Provide the [x, y] coordinate of the cell's center where the given text is located.  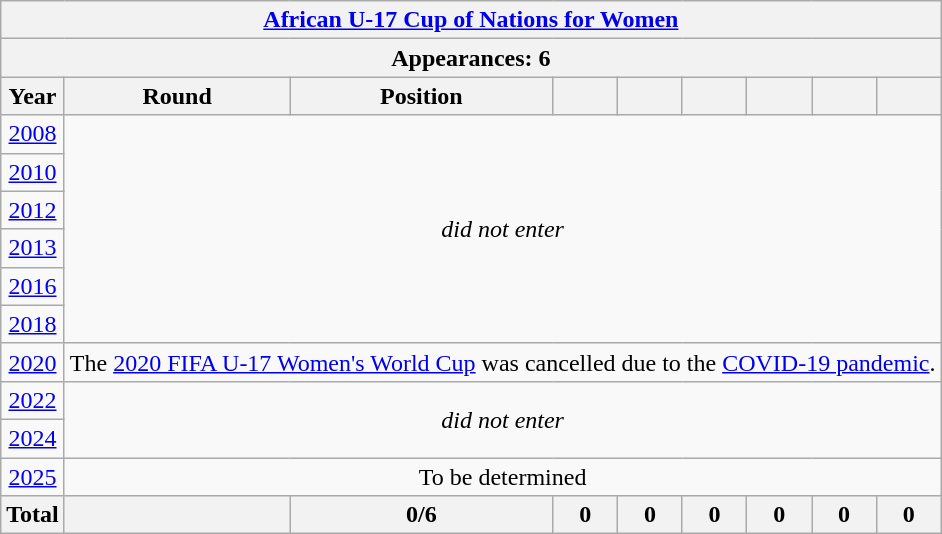
2025 [33, 477]
Round [177, 96]
0/6 [422, 515]
To be determined [502, 477]
2022 [33, 400]
Position [422, 96]
2018 [33, 324]
The 2020 FIFA U-17 Women's World Cup was cancelled due to the COVID-19 pandemic. [502, 362]
Year [33, 96]
African U-17 Cup of Nations for Women [471, 20]
2024 [33, 438]
2013 [33, 248]
2016 [33, 286]
Appearances: 6 [471, 58]
2020 [33, 362]
2008 [33, 134]
2012 [33, 210]
Total [33, 515]
2010 [33, 172]
